Provide the [X, Y] coordinate of the cell's center where the given text is located.  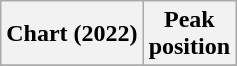
Peakposition [189, 34]
Chart (2022) [72, 34]
